Provide the (x, y) coordinate of the cell's center where the given text is located.  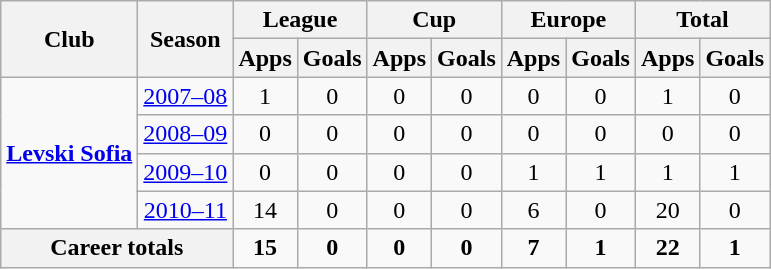
Total (702, 20)
2008–09 (186, 134)
15 (265, 248)
20 (667, 210)
2010–11 (186, 210)
Season (186, 39)
Levski Sofia (70, 153)
6 (533, 210)
2007–08 (186, 96)
7 (533, 248)
Europe (568, 20)
14 (265, 210)
22 (667, 248)
2009–10 (186, 172)
League (300, 20)
Cup (434, 20)
Career totals (117, 248)
Club (70, 39)
